Search for the cell housing the specified text and yield its (X, Y) center coordinate. 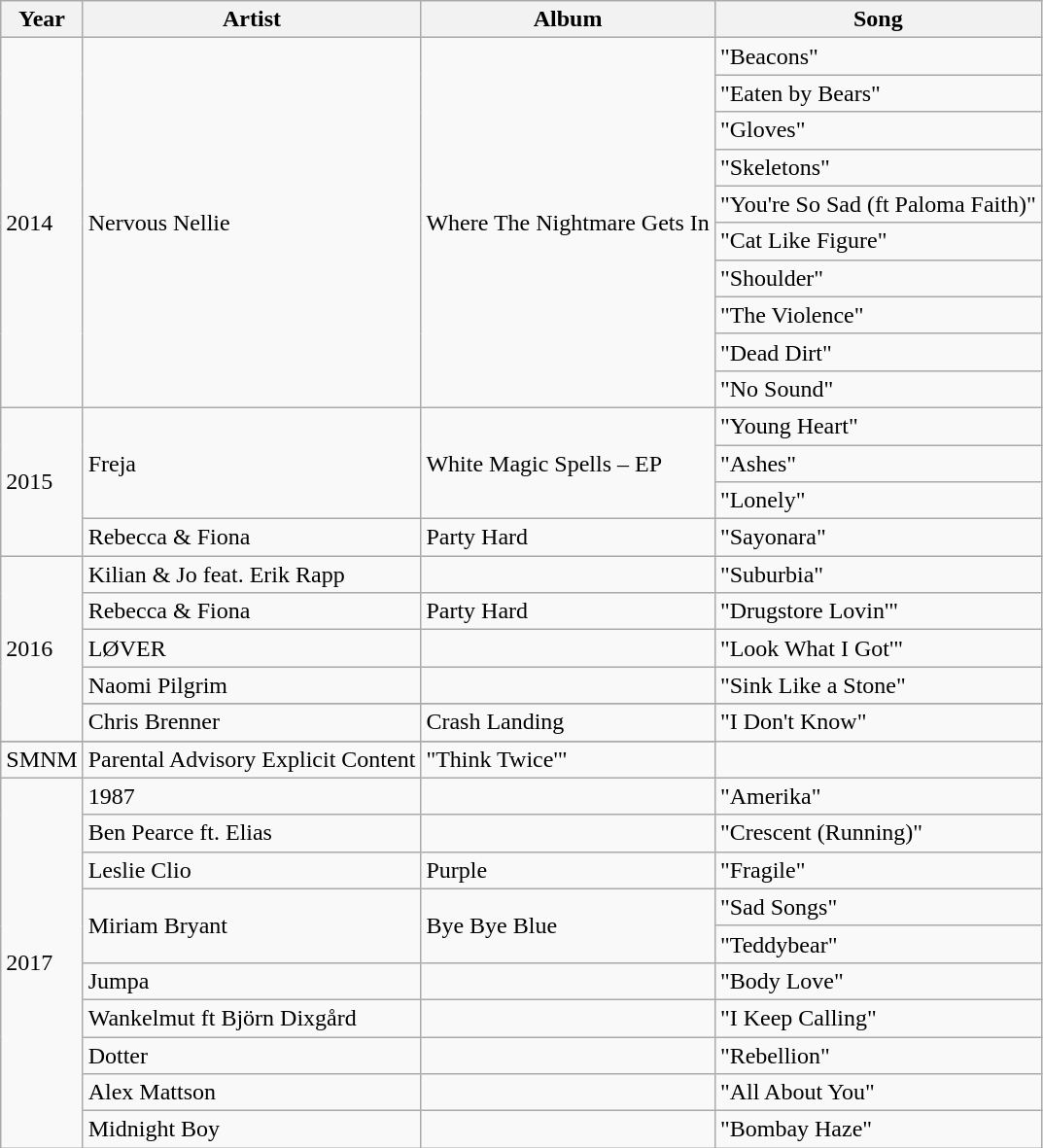
"Eaten by Bears" (878, 93)
2014 (42, 224)
"Sad Songs" (878, 907)
Alex Mattson (252, 1093)
"Amerika" (878, 796)
Bye Bye Blue (568, 925)
"Sink Like a Stone" (878, 685)
Album (568, 19)
White Magic Spells – EP (568, 463)
"I Don't Know" (878, 722)
Midnight Boy (252, 1130)
Wankelmut ft Björn Dixgård (252, 1018)
Kilian & Jo feat. Erik Rapp (252, 574)
"Gloves" (878, 130)
"Teddybear" (878, 944)
"Body Love" (878, 981)
"The Violence" (878, 315)
"You're So Sad (ft Paloma Faith)" (878, 204)
"Think Twice'" (568, 759)
"Fragile" (878, 870)
Chris Brenner (252, 722)
"No Sound" (878, 389)
"Skeletons" (878, 167)
Naomi Pilgrim (252, 685)
Jumpa (252, 981)
Where The Nightmare Gets In (568, 224)
"Drugstore Lovin'" (878, 611)
"Beacons" (878, 56)
"Rebellion" (878, 1055)
Year (42, 19)
"Cat Like Figure" (878, 241)
"Lonely" (878, 501)
Nervous Nellie (252, 224)
"Ashes" (878, 464)
"Look What I Got'" (878, 648)
Purple (568, 870)
Crash Landing (568, 722)
Dotter (252, 1055)
"Shoulder" (878, 278)
"Bombay Haze" (878, 1130)
Ben Pearce ft. Elias (252, 833)
LØVER (252, 648)
2016 (42, 648)
Leslie Clio (252, 870)
"All About You" (878, 1093)
2017 (42, 962)
Song (878, 19)
"Dead Dirt" (878, 352)
"I Keep Calling" (878, 1018)
"Crescent (Running)" (878, 833)
1987 (252, 796)
Miriam Bryant (252, 925)
SMNM (42, 759)
"Young Heart" (878, 426)
Parental Advisory Explicit Content (252, 759)
Freja (252, 463)
Artist (252, 19)
"Sayonara" (878, 538)
2015 (42, 481)
"Suburbia" (878, 574)
